Search for the cell housing the specified text and yield its [X, Y] center coordinate. 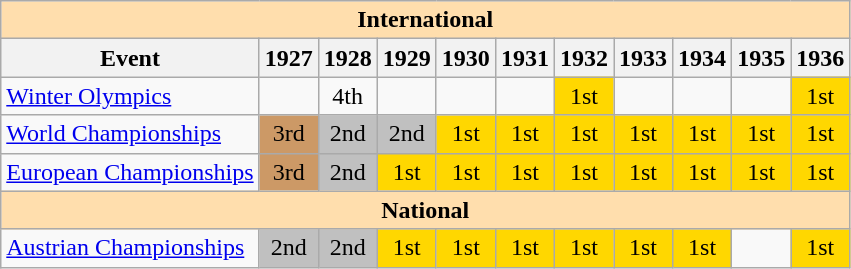
International [426, 20]
1928 [348, 58]
4th [348, 96]
Event [130, 58]
1930 [466, 58]
1927 [288, 58]
World Championships [130, 134]
1932 [584, 58]
1936 [820, 58]
Austrian Championships [130, 248]
1931 [524, 58]
1929 [406, 58]
1933 [644, 58]
National [426, 210]
Winter Olympics [130, 96]
1935 [762, 58]
European Championships [130, 172]
1934 [702, 58]
